Search for the cell housing the specified text and yield its (X, Y) center coordinate. 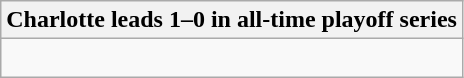
Charlotte leads 1–0 in all-time playoff series (232, 20)
